Locate the cell with the specified text and output its [x, y] center coordinate. 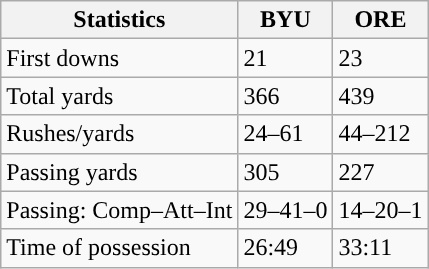
14–20–1 [380, 210]
29–41–0 [286, 210]
33:11 [380, 248]
439 [380, 96]
Rushes/yards [120, 134]
First downs [120, 58]
21 [286, 58]
Time of possession [120, 248]
26:49 [286, 248]
24–61 [286, 134]
ORE [380, 20]
305 [286, 172]
Passing: Comp–Att–Int [120, 210]
227 [380, 172]
Total yards [120, 96]
23 [380, 58]
44–212 [380, 134]
Passing yards [120, 172]
366 [286, 96]
BYU [286, 20]
Statistics [120, 20]
